Pinpoint the cell where the given text exists, returning its (X, Y) midpoint coordinate. 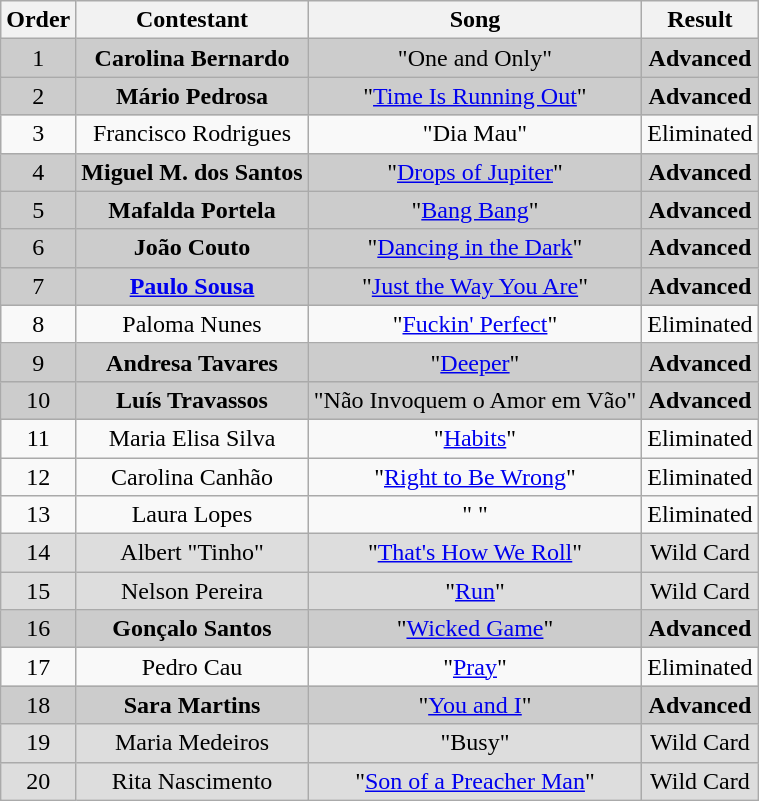
"Dia Mau" (474, 134)
16 (38, 629)
10 (38, 400)
"Deeper" (474, 362)
Pedro Cau (192, 667)
Sara Martins (192, 705)
3 (38, 134)
2 (38, 96)
"Just the Way You Are" (474, 286)
"Busy" (474, 743)
Maria Medeiros (192, 743)
14 (38, 553)
12 (38, 477)
" " (474, 515)
Contestant (192, 20)
Carolina Canhão (192, 477)
"Right to Be Wrong" (474, 477)
9 (38, 362)
Carolina Bernardo (192, 58)
15 (38, 591)
"Run" (474, 591)
"Pray" (474, 667)
"Habits" (474, 438)
"Drops of Jupiter" (474, 172)
Laura Lopes (192, 515)
Song (474, 20)
"Fuckin' Perfect" (474, 324)
"Time Is Running Out" (474, 96)
13 (38, 515)
Mafalda Portela (192, 210)
Nelson Pereira (192, 591)
Albert "Tinho" (192, 553)
"You and I" (474, 705)
5 (38, 210)
Paloma Nunes (192, 324)
"That's How We Roll" (474, 553)
"Son of a Preacher Man" (474, 781)
Result (700, 20)
18 (38, 705)
Paulo Sousa (192, 286)
Andresa Tavares (192, 362)
Rita Nascimento (192, 781)
"Bang Bang" (474, 210)
João Couto (192, 248)
17 (38, 667)
7 (38, 286)
8 (38, 324)
Order (38, 20)
Maria Elisa Silva (192, 438)
Gonçalo Santos (192, 629)
20 (38, 781)
1 (38, 58)
Mário Pedrosa (192, 96)
6 (38, 248)
"Wicked Game" (474, 629)
4 (38, 172)
Miguel M. dos Santos (192, 172)
"Dancing in the Dark" (474, 248)
"One and Only" (474, 58)
"Não Invoquem o Amor em Vão" (474, 400)
Luís Travassos (192, 400)
11 (38, 438)
Francisco Rodrigues (192, 134)
19 (38, 743)
